Locate the cell with the specified text and output its [x, y] center coordinate. 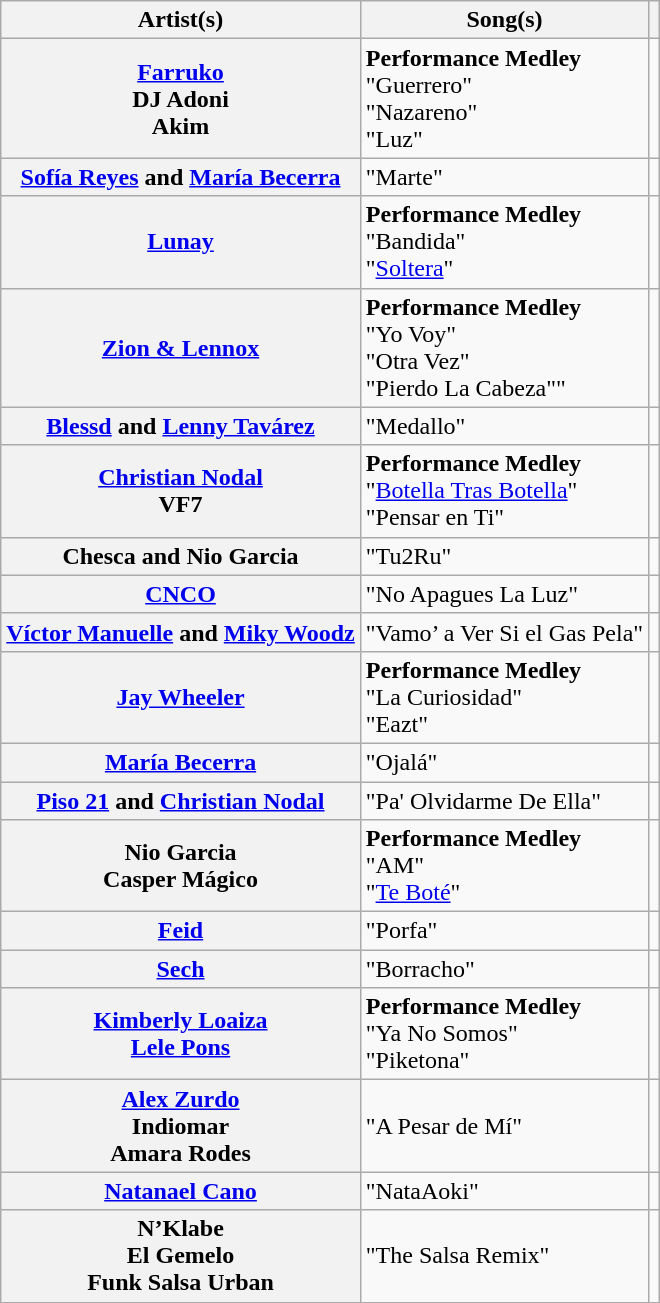
Natanael Cano [181, 1191]
"Pa' Olvidarme De Ella" [504, 801]
Víctor Manuelle and Miky Woodz [181, 632]
Artist(s) [181, 20]
Christian NodalVF7 [181, 491]
Chesca and Nio Garcia [181, 556]
"Tu2Ru" [504, 556]
FarrukoDJ AdoniAkim [181, 98]
Performance Medley"Guerrero""Nazareno""Luz" [504, 98]
Zion & Lennox [181, 348]
N’KlabeEl GemeloFunk Salsa Urban [181, 1256]
Lunay [181, 242]
"Ojalá" [504, 762]
"Borracho" [504, 969]
Performance Medley"Yo Voy""Otra Vez""Pierdo La Cabeza"" [504, 348]
"Porfa" [504, 931]
María Becerra [181, 762]
CNCO [181, 594]
Piso 21 and Christian Nodal [181, 801]
"Marte" [504, 177]
Nio GarciaCasper Mágico [181, 866]
Performance Medley"AM""Te Boté" [504, 866]
Jay Wheeler [181, 697]
"A Pesar de Mí" [504, 1126]
Alex ZurdoIndiomarAmara Rodes [181, 1126]
Feid [181, 931]
Performance Medley"Botella Tras Botella""Pensar en Ti" [504, 491]
Performance Medley"Ya No Somos""Piketona" [504, 1034]
"The Salsa Remix" [504, 1256]
Performance Medley"La Curiosidad""Eazt" [504, 697]
Sofía Reyes and María Becerra [181, 177]
Sech [181, 969]
"Medallo" [504, 426]
Blessd and Lenny Tavárez [181, 426]
Song(s) [504, 20]
"Vamo’ a Ver Si el Gas Pela" [504, 632]
"NataAoki" [504, 1191]
Performance Medley"Bandida""Soltera" [504, 242]
Kimberly LoaizaLele Pons [181, 1034]
"No Apagues La Luz" [504, 594]
